Search for the cell housing the specified text and yield its (x, y) center coordinate. 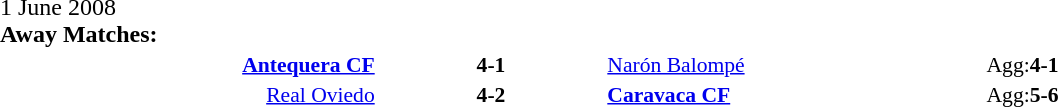
4-1 (492, 64)
Narón Balompé (795, 64)
